Output the (X, Y) coordinate of the center of the cell containing the given text.  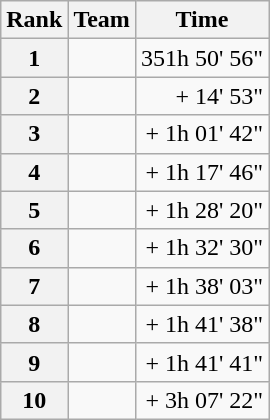
2 (34, 96)
6 (34, 248)
+ 1h 32' 30" (202, 248)
+ 1h 01' 42" (202, 134)
5 (34, 210)
1 (34, 58)
+ 1h 41' 38" (202, 324)
351h 50' 56" (202, 58)
Time (202, 20)
4 (34, 172)
+ 1h 17' 46" (202, 172)
7 (34, 286)
10 (34, 400)
+ 1h 41' 41" (202, 362)
3 (34, 134)
+ 14' 53" (202, 96)
+ 1h 28' 20" (202, 210)
8 (34, 324)
Rank (34, 20)
+ 1h 38' 03" (202, 286)
9 (34, 362)
+ 3h 07' 22" (202, 400)
Team (102, 20)
